Return the [x, y] coordinate for the center point of the cell that contains the specified text.  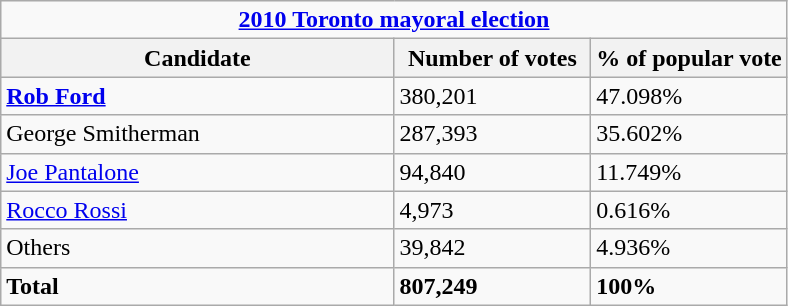
% of popular vote [690, 58]
39,842 [492, 248]
100% [690, 286]
2010 Toronto mayoral election [394, 20]
807,249 [492, 286]
94,840 [492, 172]
287,393 [492, 134]
Rob Ford [198, 96]
4,973 [492, 210]
Others [198, 248]
Candidate [198, 58]
4.936% [690, 248]
George Smitherman [198, 134]
11.749% [690, 172]
Joe Pantalone [198, 172]
Number of votes [492, 58]
0.616% [690, 210]
Total [198, 286]
Rocco Rossi [198, 210]
35.602% [690, 134]
380,201 [492, 96]
47.098% [690, 96]
